Detect which cell encompasses the target text, then output its [X, Y] center coordinate. 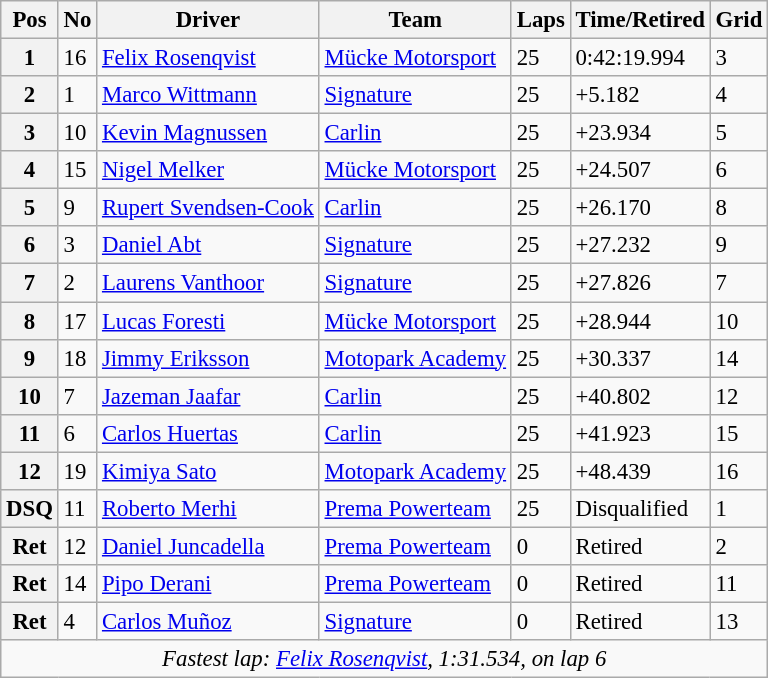
17 [77, 321]
Daniel Juncadella [208, 546]
+40.802 [640, 396]
+24.507 [640, 170]
+23.934 [640, 133]
Jazeman Jaafar [208, 396]
Kimiya Sato [208, 471]
Carlos Huertas [208, 433]
+27.826 [640, 283]
Laps [540, 20]
Roberto Merhi [208, 509]
Felix Rosenqvist [208, 58]
Rupert Svendsen-Cook [208, 208]
13 [738, 621]
+30.337 [640, 358]
+5.182 [640, 95]
DSQ [30, 509]
Marco Wittmann [208, 95]
+28.944 [640, 321]
Lucas Foresti [208, 321]
+27.232 [640, 245]
Grid [738, 20]
Disqualified [640, 509]
No [77, 20]
Fastest lap: Felix Rosenqvist, 1:31.534, on lap 6 [384, 659]
19 [77, 471]
Kevin Magnussen [208, 133]
Carlos Muñoz [208, 621]
Pos [30, 20]
Nigel Melker [208, 170]
+41.923 [640, 433]
Laurens Vanthoor [208, 283]
Team [415, 20]
+48.439 [640, 471]
Pipo Derani [208, 584]
Driver [208, 20]
18 [77, 358]
+26.170 [640, 208]
Daniel Abt [208, 245]
Jimmy Eriksson [208, 358]
Time/Retired [640, 20]
0:42:19.994 [640, 58]
